Locate the cell with the specified text and output its [X, Y] center coordinate. 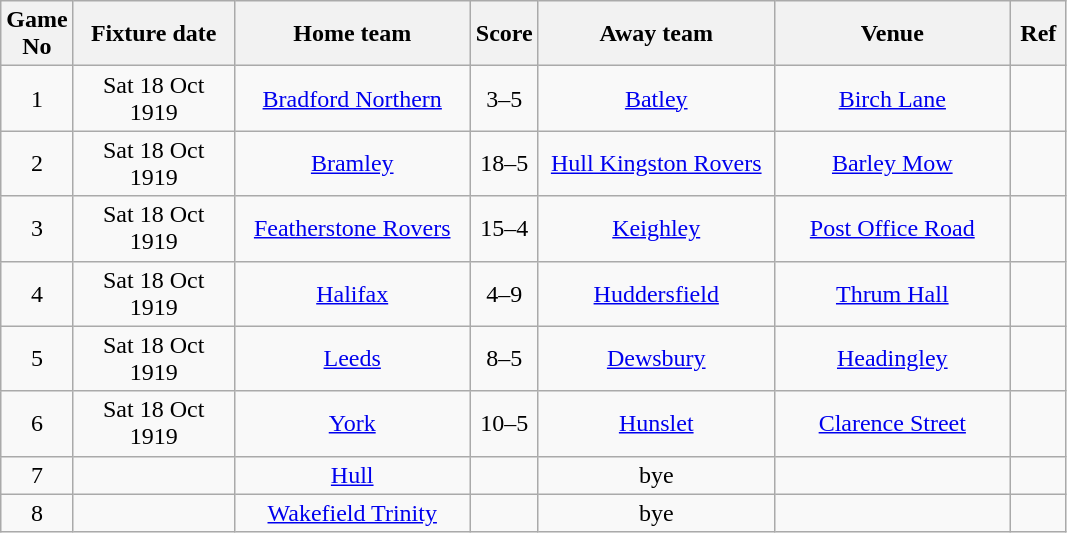
Huddersfield [656, 294]
Thrum Hall [892, 294]
Fixture date [154, 34]
10–5 [504, 424]
Score [504, 34]
Headingley [892, 358]
5 [37, 358]
Wakefield Trinity [352, 513]
Post Office Road [892, 228]
7 [37, 475]
Away team [656, 34]
Keighley [656, 228]
Dewsbury [656, 358]
2 [37, 164]
Barley Mow [892, 164]
Bradford Northern [352, 98]
Ref [1038, 34]
4–9 [504, 294]
Game No [37, 34]
8–5 [504, 358]
3–5 [504, 98]
Featherstone Rovers [352, 228]
6 [37, 424]
1 [37, 98]
3 [37, 228]
Hunslet [656, 424]
4 [37, 294]
Leeds [352, 358]
Home team [352, 34]
Hull [352, 475]
Clarence Street [892, 424]
Hull Kingston Rovers [656, 164]
15–4 [504, 228]
Venue [892, 34]
18–5 [504, 164]
Bramley [352, 164]
Birch Lane [892, 98]
Batley [656, 98]
Halifax [352, 294]
8 [37, 513]
York [352, 424]
